Scan for the cell matching the given text and deliver its [X, Y] coordinate at center. 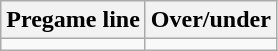
Over/under [210, 20]
Pregame line [74, 20]
